Search for the cell housing the specified text and yield its (x, y) center coordinate. 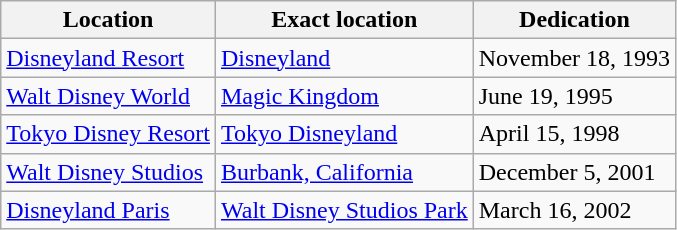
Disneyland Resort (108, 58)
Magic Kingdom (344, 96)
March 16, 2002 (574, 210)
Dedication (574, 20)
December 5, 2001 (574, 172)
November 18, 1993 (574, 58)
Tokyo Disney Resort (108, 134)
Walt Disney Studios Park (344, 210)
Exact location (344, 20)
April 15, 1998 (574, 134)
Burbank, California (344, 172)
June 19, 1995 (574, 96)
Walt Disney World (108, 96)
Disneyland Paris (108, 210)
Tokyo Disneyland (344, 134)
Location (108, 20)
Disneyland (344, 58)
Walt Disney Studios (108, 172)
